Identify which cell holds the provided text, then report its [X, Y] central coordinate. 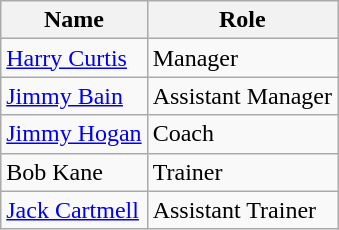
Jimmy Bain [74, 96]
Assistant Manager [242, 96]
Assistant Trainer [242, 210]
Jack Cartmell [74, 210]
Manager [242, 58]
Harry Curtis [74, 58]
Bob Kane [74, 172]
Coach [242, 134]
Jimmy Hogan [74, 134]
Trainer [242, 172]
Name [74, 20]
Role [242, 20]
